Extract the [x, y] coordinate from the center of the cell holding the provided text.  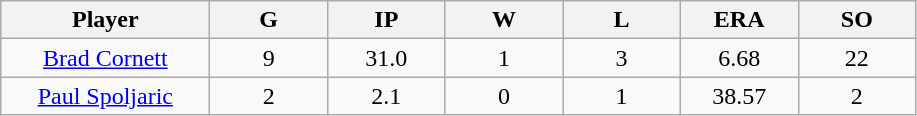
3 [622, 58]
22 [857, 58]
ERA [739, 20]
SO [857, 20]
38.57 [739, 96]
31.0 [386, 58]
W [504, 20]
Brad Cornett [106, 58]
G [269, 20]
9 [269, 58]
Player [106, 20]
6.68 [739, 58]
0 [504, 96]
L [622, 20]
2.1 [386, 96]
Paul Spoljaric [106, 96]
IP [386, 20]
